Determine the [x, y] coordinate at the center of the cell enclosing the given text.  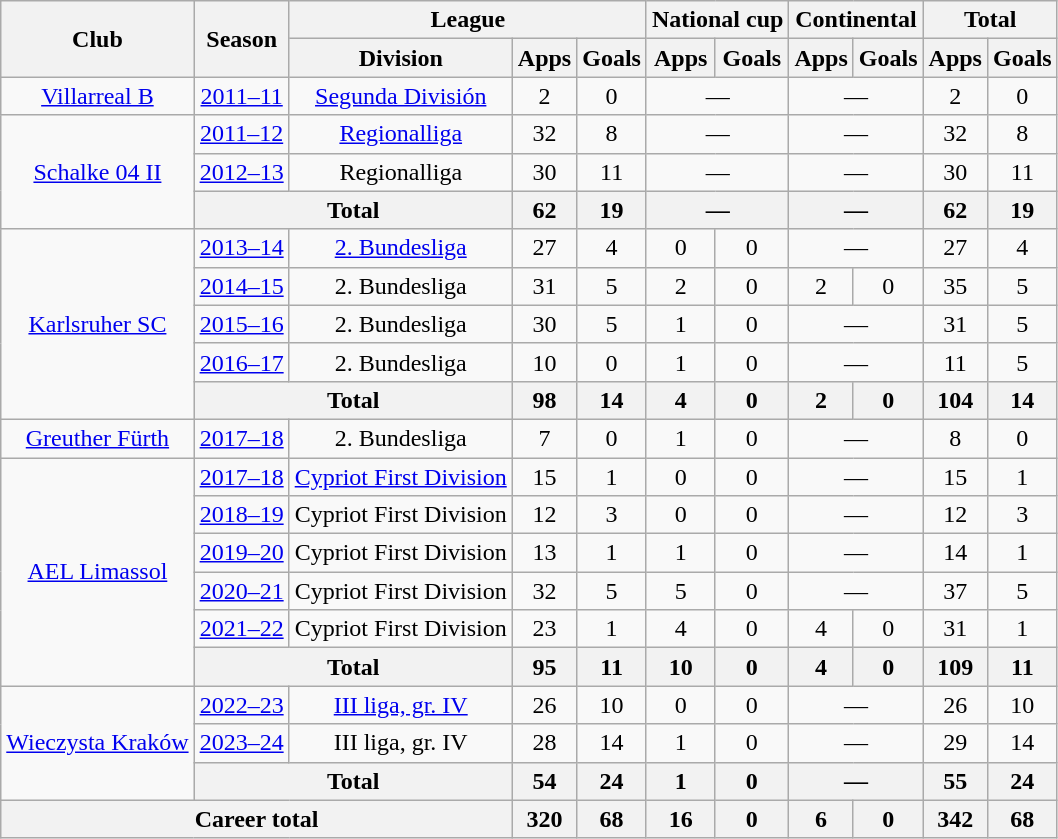
2021–22 [242, 629]
Division [400, 58]
104 [955, 400]
13 [544, 553]
2015–16 [242, 324]
16 [680, 819]
55 [955, 781]
95 [544, 667]
League [468, 20]
320 [544, 819]
2013–14 [242, 248]
2019–20 [242, 553]
Season [242, 39]
2014–15 [242, 286]
Wieczysta Kraków [98, 743]
98 [544, 400]
2012–13 [242, 172]
Greuther Fürth [98, 438]
54 [544, 781]
109 [955, 667]
AEL Limassol [98, 572]
Segunda División [400, 96]
2022–23 [242, 705]
Career total [257, 819]
2018–19 [242, 515]
2011–12 [242, 134]
23 [544, 629]
35 [955, 286]
Schalke 04 II [98, 172]
Club [98, 39]
Continental [856, 20]
Karlsruher SC [98, 324]
2011–11 [242, 96]
2016–17 [242, 362]
National cup [717, 20]
7 [544, 438]
28 [544, 743]
6 [821, 819]
2020–21 [242, 591]
Villarreal B [98, 96]
29 [955, 743]
2023–24 [242, 743]
342 [955, 819]
37 [955, 591]
